Identify which cell holds the provided text, then report its (X, Y) central coordinate. 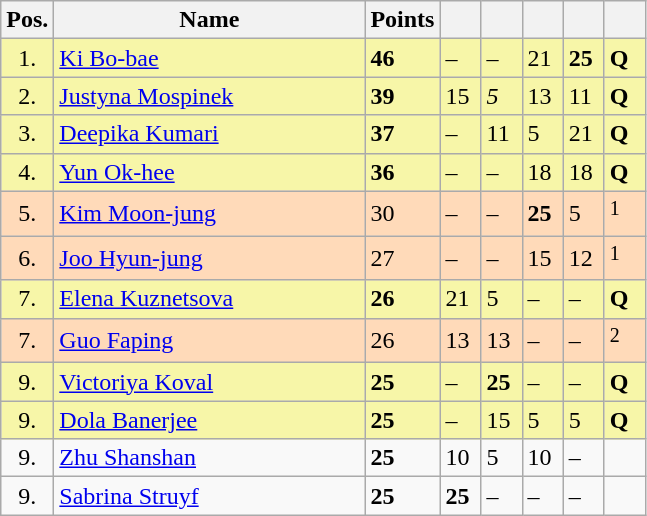
Points (402, 20)
Elena Kuznetsova (210, 299)
Sabrina Struyf (210, 496)
1. (28, 58)
4. (28, 172)
Yun Ok-hee (210, 172)
Joo Hyun-jung (210, 258)
3. (28, 134)
Ki Bo-bae (210, 58)
2. (28, 96)
Zhu Shanshan (210, 458)
Dola Banerjee (210, 420)
Deepika Kumari (210, 134)
Guo Faping (210, 340)
2 (624, 340)
39 (402, 96)
Victoriya Koval (210, 382)
12 (584, 258)
30 (402, 214)
Name (210, 20)
Kim Moon-jung (210, 214)
27 (402, 258)
5. (28, 214)
Pos. (28, 20)
36 (402, 172)
37 (402, 134)
46 (402, 58)
Justyna Mospinek (210, 96)
6. (28, 258)
